Scan for the cell matching the given text and deliver its [X, Y] coordinate at center. 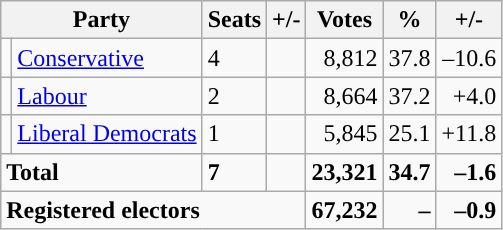
34.7 [410, 172]
4 [234, 58]
–1.6 [469, 172]
23,321 [344, 172]
67,232 [344, 210]
37.8 [410, 58]
7 [234, 172]
8,812 [344, 58]
Conservative [107, 58]
25.1 [410, 134]
Seats [234, 20]
% [410, 20]
–0.9 [469, 210]
–10.6 [469, 58]
+4.0 [469, 96]
Labour [107, 96]
Registered electors [154, 210]
+11.8 [469, 134]
8,664 [344, 96]
37.2 [410, 96]
5,845 [344, 134]
2 [234, 96]
Total [102, 172]
1 [234, 134]
– [410, 210]
Party [102, 20]
Votes [344, 20]
Liberal Democrats [107, 134]
